Return (X, Y) of the center of cell containing provided text 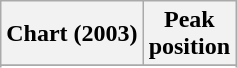
Chart (2003) (72, 34)
Peakposition (189, 34)
